Provide the (x, y) coordinate of the cell's center where the given text is located.  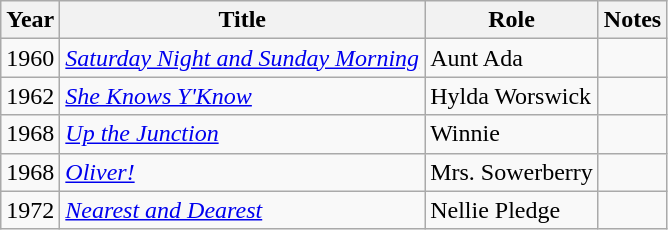
Role (512, 20)
Saturday Night and Sunday Morning (242, 58)
She Knows Y'Know (242, 96)
Winnie (512, 134)
1972 (30, 210)
1962 (30, 96)
Up the Junction (242, 134)
Year (30, 20)
Notes (632, 20)
Nearest and Dearest (242, 210)
Nellie Pledge (512, 210)
Oliver! (242, 172)
Title (242, 20)
1960 (30, 58)
Aunt Ada (512, 58)
Hylda Worswick (512, 96)
Mrs. Sowerberry (512, 172)
